Return the (x, y) coordinate for the center point of the cell that contains the specified text.  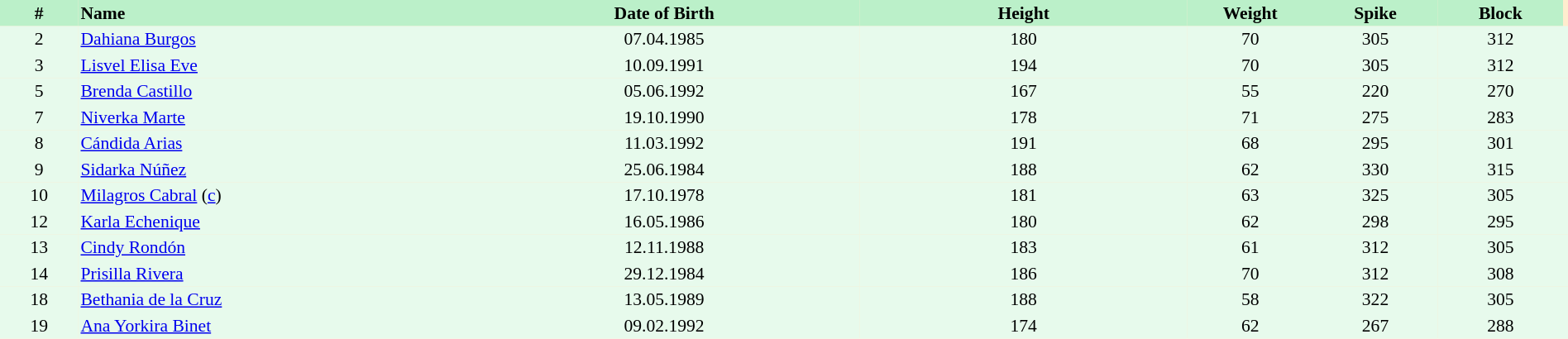
17.10.1978 (664, 195)
Height (1024, 13)
181 (1024, 195)
63 (1250, 195)
275 (1374, 117)
Dahiana Burgos (273, 40)
Ana Yorkira Binet (273, 326)
10.09.1991 (664, 65)
Karla Echenique (273, 222)
288 (1500, 326)
Cindy Rondón (273, 248)
Cándida Arias (273, 144)
61 (1250, 248)
270 (1500, 91)
Lisvel Elisa Eve (273, 65)
Spike (1374, 13)
174 (1024, 326)
9 (39, 169)
18 (39, 299)
13.05.1989 (664, 299)
8 (39, 144)
Sidarka Núñez (273, 169)
186 (1024, 274)
55 (1250, 91)
322 (1374, 299)
14 (39, 274)
05.06.1992 (664, 91)
Weight (1250, 13)
11.03.1992 (664, 144)
12.11.1988 (664, 248)
220 (1374, 91)
Date of Birth (664, 13)
325 (1374, 195)
167 (1024, 91)
283 (1500, 117)
58 (1250, 299)
71 (1250, 117)
Block (1500, 13)
308 (1500, 274)
Bethania de la Cruz (273, 299)
Brenda Castillo (273, 91)
298 (1374, 222)
191 (1024, 144)
267 (1374, 326)
12 (39, 222)
301 (1500, 144)
68 (1250, 144)
19.10.1990 (664, 117)
194 (1024, 65)
16.05.1986 (664, 222)
Prisilla Rivera (273, 274)
330 (1374, 169)
10 (39, 195)
13 (39, 248)
2 (39, 40)
178 (1024, 117)
# (39, 13)
Milagros Cabral (c) (273, 195)
183 (1024, 248)
315 (1500, 169)
07.04.1985 (664, 40)
7 (39, 117)
25.06.1984 (664, 169)
Name (273, 13)
5 (39, 91)
29.12.1984 (664, 274)
Niverka Marte (273, 117)
19 (39, 326)
09.02.1992 (664, 326)
3 (39, 65)
